Identify which cell holds the provided text, then report its (X, Y) central coordinate. 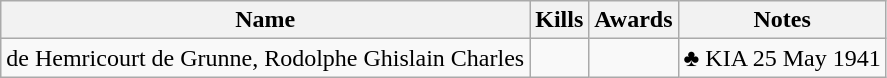
de Hemricourt de Grunne, Rodolphe Ghislain Charles (266, 58)
Name (266, 20)
♣ KIA 25 May 1941 (782, 58)
Kills (560, 20)
Awards (634, 20)
Notes (782, 20)
